Return the [x, y] coordinate for the center point of the cell that contains the specified text.  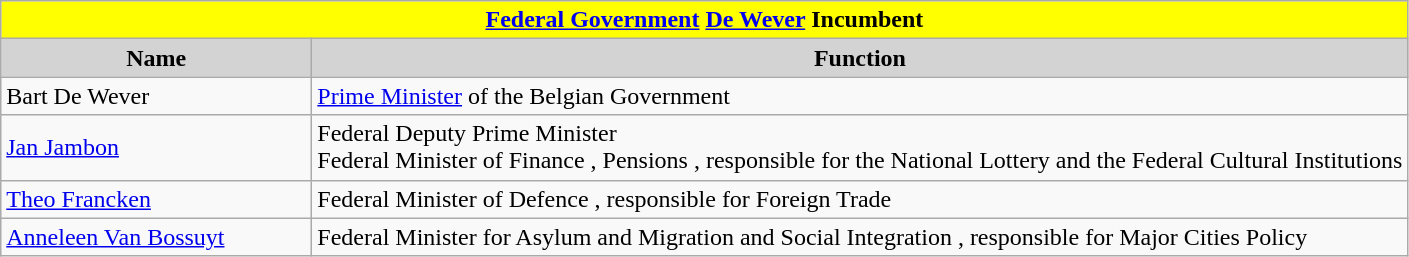
Name [156, 58]
Jan Jambon [156, 148]
Federal Deputy Prime MinisterFederal Minister of Finance , Pensions , responsible for the National Lottery and the Federal Cultural Institutions [860, 148]
Federal Minister for Asylum and Migration and Social Integration , responsible for Major Cities Policy [860, 237]
Prime Minister of the Belgian Government [860, 96]
Anneleen Van Bossuyt [156, 237]
Bart De Wever [156, 96]
Theo Francken [156, 199]
Federal Government De Wever Incumbent [704, 20]
Function [860, 58]
Federal Minister of Defence , responsible for Foreign Trade [860, 199]
